Extract the (X, Y) coordinate from the center of the cell holding the provided text.  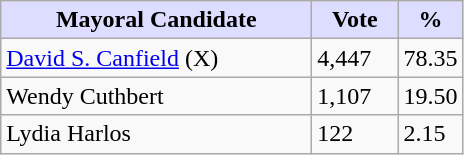
4,447 (355, 58)
Wendy Cuthbert (156, 96)
19.50 (430, 96)
1,107 (355, 96)
Lydia Harlos (156, 134)
Mayoral Candidate (156, 20)
78.35 (430, 58)
% (430, 20)
2.15 (430, 134)
David S. Canfield (X) (156, 58)
122 (355, 134)
Vote (355, 20)
